Return (X, Y) of the center of cell containing provided text 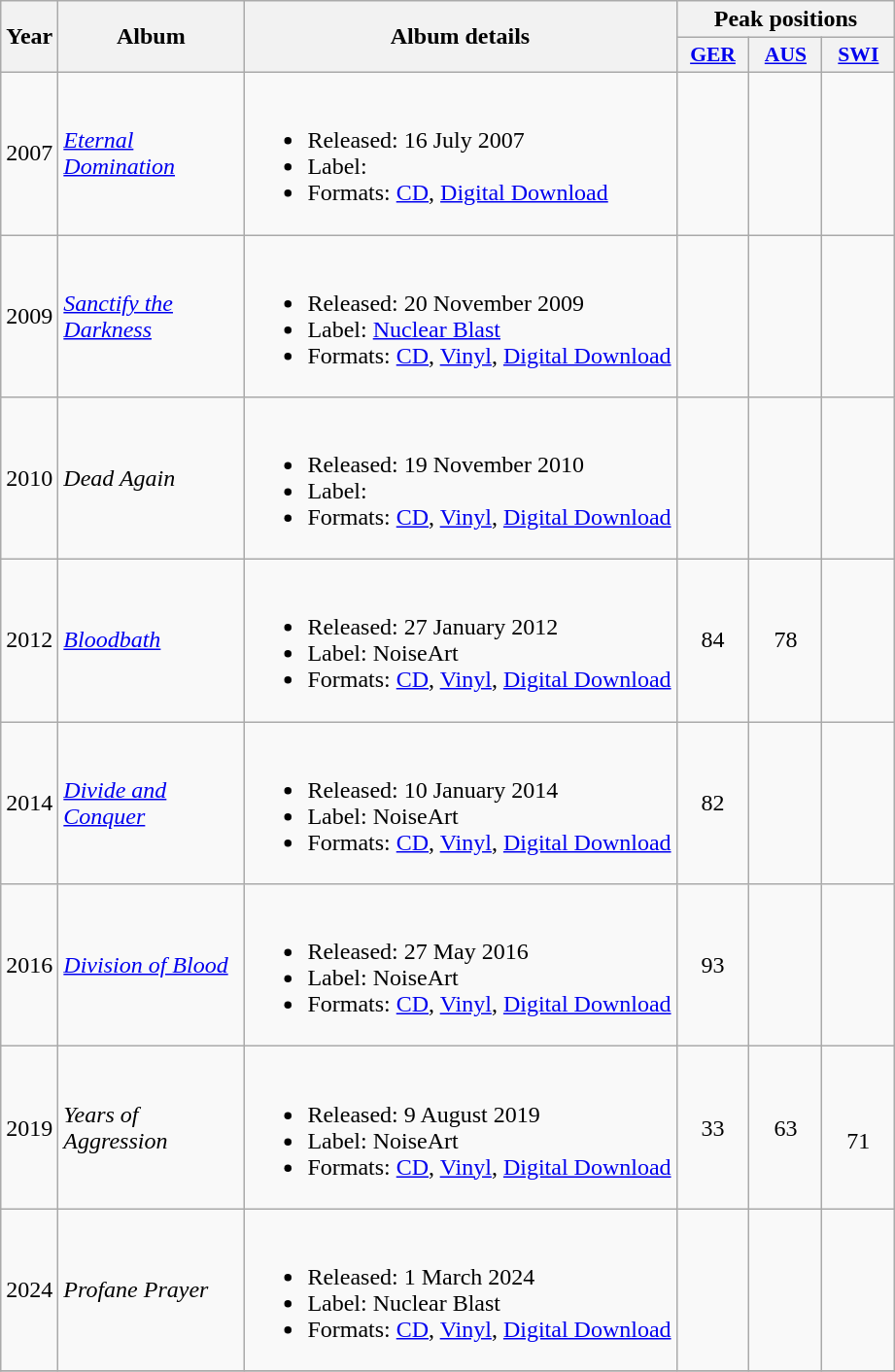
84 (713, 641)
82 (713, 803)
AUS (785, 55)
Years of Aggression (152, 1127)
2012 (29, 641)
Released: 9 August 2019Label: NoiseArtFormats: CD, Vinyl, Digital Download (461, 1127)
Released: 10 January 2014Label: NoiseArtFormats: CD, Vinyl, Digital Download (461, 803)
2007 (29, 154)
Division of Blood (152, 966)
2016 (29, 966)
Album details (461, 37)
Peak positions (785, 19)
2019 (29, 1127)
78 (785, 641)
2024 (29, 1290)
GER (713, 55)
71 (859, 1127)
Divide and Conquer (152, 803)
2014 (29, 803)
Dead Again (152, 478)
Released: 20 November 2009Label: Nuclear BlastFormats: CD, Vinyl, Digital Download (461, 317)
Sanctify the Darkness (152, 317)
SWI (859, 55)
Year (29, 37)
63 (785, 1127)
Released: 27 January 2012Label: NoiseArtFormats: CD, Vinyl, Digital Download (461, 641)
2009 (29, 317)
Released: 16 July 2007Label: Formats: CD, Digital Download (461, 154)
Released: 19 November 2010Label: Formats: CD, Vinyl, Digital Download (461, 478)
33 (713, 1127)
Profane Prayer (152, 1290)
2010 (29, 478)
Bloodbath (152, 641)
93 (713, 966)
Album (152, 37)
Released: 1 March 2024Label: Nuclear BlastFormats: CD, Vinyl, Digital Download (461, 1290)
Released: 27 May 2016Label: NoiseArtFormats: CD, Vinyl, Digital Download (461, 966)
Eternal Domination (152, 154)
